Provide the [x, y] coordinate of the cell's center where the given text is located.  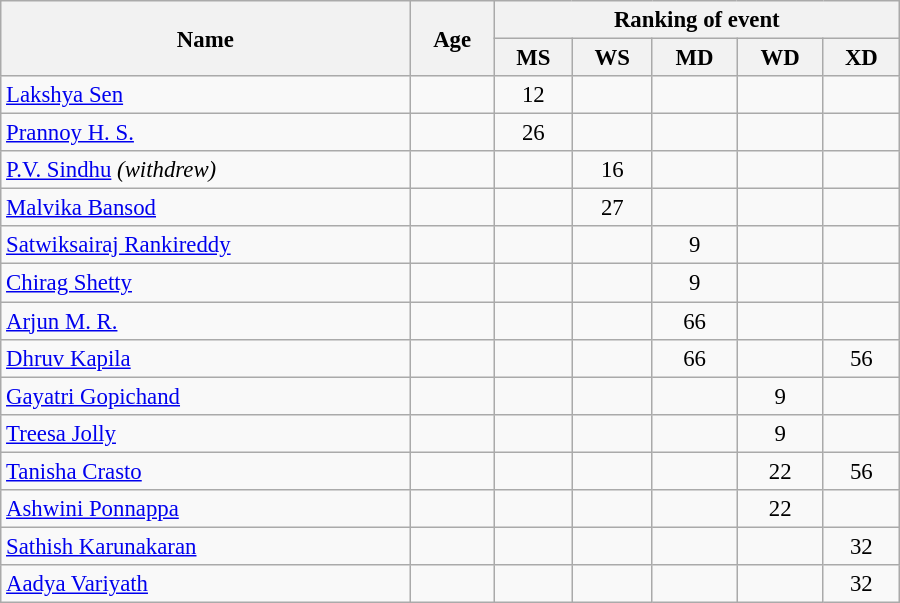
MS [533, 58]
Dhruv Kapila [206, 358]
Gayatri Gopichand [206, 396]
Treesa Jolly [206, 433]
Lakshya Sen [206, 95]
Age [452, 38]
WS [612, 58]
Aadya Variyath [206, 584]
Name [206, 38]
Sathish Karunakaran [206, 546]
WD [780, 58]
Ranking of event [696, 20]
MD [694, 58]
Chirag Shetty [206, 283]
Ashwini Ponnappa [206, 509]
16 [612, 170]
Satwiksairaj Rankireddy [206, 245]
Tanisha Crasto [206, 471]
Arjun M. R. [206, 321]
Malvika Bansod [206, 208]
Prannoy H. S. [206, 133]
12 [533, 95]
26 [533, 133]
27 [612, 208]
XD [861, 58]
P.V. Sindhu (withdrew) [206, 170]
